Search for the cell housing the specified text and yield its (X, Y) center coordinate. 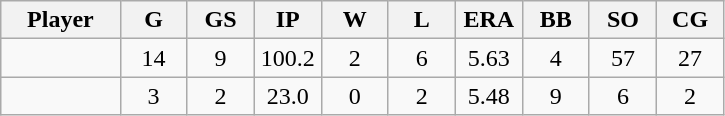
4 (556, 58)
5.63 (488, 58)
57 (622, 58)
23.0 (288, 96)
W (354, 20)
IP (288, 20)
CG (690, 20)
ERA (488, 20)
L (422, 20)
SO (622, 20)
100.2 (288, 58)
5.48 (488, 96)
14 (154, 58)
27 (690, 58)
Player (60, 20)
BB (556, 20)
GS (220, 20)
3 (154, 96)
0 (354, 96)
G (154, 20)
